Locate the cell with the specified text and output its [X, Y] center coordinate. 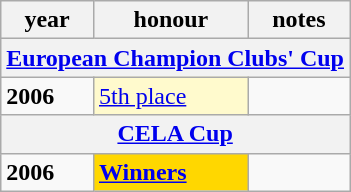
European Champion Clubs' Cup [176, 58]
Winners [170, 172]
year [48, 20]
5th place [170, 96]
honour [170, 20]
CELA Cup [176, 134]
notes [298, 20]
